Identify which cell holds the provided text, then report its (X, Y) central coordinate. 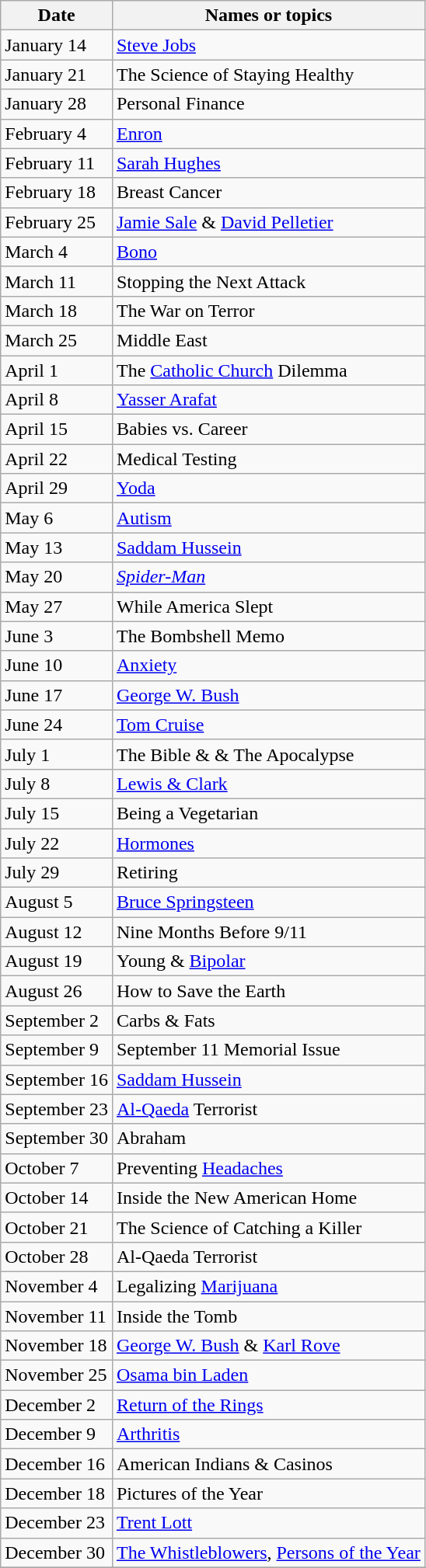
Personal Finance (268, 104)
January 21 (57, 75)
Yasser Arafat (268, 400)
The War on Terror (268, 311)
August 12 (57, 932)
The Bombshell Memo (268, 636)
May 13 (57, 548)
July 29 (57, 873)
September 16 (57, 1080)
March 18 (57, 311)
Bono (268, 252)
Anxiety (268, 666)
February 11 (57, 163)
May 6 (57, 518)
November 18 (57, 1346)
April 29 (57, 488)
September 11 Memorial Issue (268, 1050)
February 18 (57, 193)
Lewis & Clark (268, 784)
December 23 (57, 1523)
December 18 (57, 1493)
Inside the Tomb (268, 1316)
Carbs & Fats (268, 1020)
Spider-Man (268, 577)
Medical Testing (268, 459)
Breast Cancer (268, 193)
The Science of Catching a Killer (268, 1227)
April 8 (57, 400)
September 23 (57, 1109)
Retiring (268, 873)
George W. Bush (268, 695)
While America Slept (268, 607)
Stopping the Next Attack (268, 281)
September 30 (57, 1139)
October 21 (57, 1227)
July 22 (57, 843)
July 15 (57, 813)
August 26 (57, 991)
How to Save the Earth (268, 991)
September 9 (57, 1050)
The Science of Staying Healthy (268, 75)
Names or topics (268, 16)
Jamie Sale & David Pelletier (268, 222)
May 27 (57, 607)
Tom Cruise (268, 725)
Sarah Hughes (268, 163)
Steve Jobs (268, 45)
June 3 (57, 636)
October 28 (57, 1257)
April 15 (57, 429)
April 22 (57, 459)
March 11 (57, 281)
March 4 (57, 252)
July 1 (57, 754)
Arthritis (268, 1434)
Bruce Springsteen (268, 902)
October 14 (57, 1198)
Being a Vegetarian (268, 813)
June 17 (57, 695)
December 2 (57, 1405)
Abraham (268, 1139)
June 10 (57, 666)
April 1 (57, 370)
December 16 (57, 1464)
Nine Months Before 9/11 (268, 932)
Return of the Rings (268, 1405)
Osama bin Laden (268, 1375)
June 24 (57, 725)
Pictures of the Year (268, 1493)
Young & Bipolar (268, 961)
November 4 (57, 1286)
September 2 (57, 1020)
August 19 (57, 961)
The Catholic Church Dilemma (268, 370)
Autism (268, 518)
Inside the New American Home (268, 1198)
December 30 (57, 1552)
The Whistleblowers, Persons of the Year (268, 1552)
February 4 (57, 134)
Enron (268, 134)
The Bible & & The Apocalypse (268, 754)
November 25 (57, 1375)
Trent Lott (268, 1523)
Babies vs. Career (268, 429)
Date (57, 16)
November 11 (57, 1316)
May 20 (57, 577)
Middle East (268, 340)
Hormones (268, 843)
January 14 (57, 45)
August 5 (57, 902)
Preventing Headaches (268, 1168)
February 25 (57, 222)
December 9 (57, 1434)
July 8 (57, 784)
January 28 (57, 104)
March 25 (57, 340)
American Indians & Casinos (268, 1464)
George W. Bush & Karl Rove (268, 1346)
October 7 (57, 1168)
Yoda (268, 488)
Legalizing Marijuana (268, 1286)
